Return [x, y] of the center of cell containing provided text 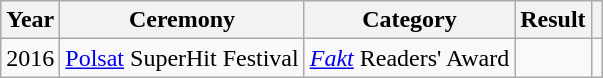
Polsat SuperHit Festival [182, 58]
Year [30, 20]
Ceremony [182, 20]
2016 [30, 58]
Fakt Readers' Award [409, 58]
Result [553, 20]
Category [409, 20]
